Extract the [x, y] coordinate from the center of the cell holding the provided text.  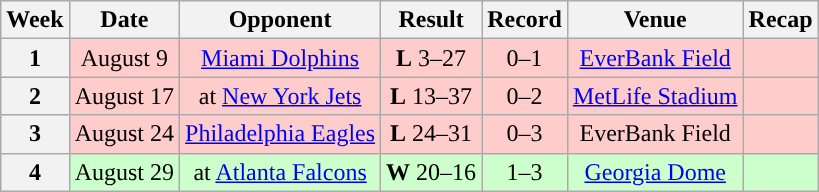
4 [35, 172]
Opponent [280, 20]
0–1 [525, 58]
Georgia Dome [655, 172]
at New York Jets [280, 96]
Result [432, 20]
August 29 [124, 172]
Venue [655, 20]
MetLife Stadium [655, 96]
0–3 [525, 134]
0–2 [525, 96]
W 20–16 [432, 172]
3 [35, 134]
August 9 [124, 58]
at Atlanta Falcons [280, 172]
L 13–37 [432, 96]
Philadelphia Eagles [280, 134]
August 17 [124, 96]
Recap [780, 20]
1 [35, 58]
L 3–27 [432, 58]
August 24 [124, 134]
1–3 [525, 172]
Date [124, 20]
Record [525, 20]
L 24–31 [432, 134]
2 [35, 96]
Week [35, 20]
Miami Dolphins [280, 58]
